Detect which cell encompasses the target text, then output its [X, Y] center coordinate. 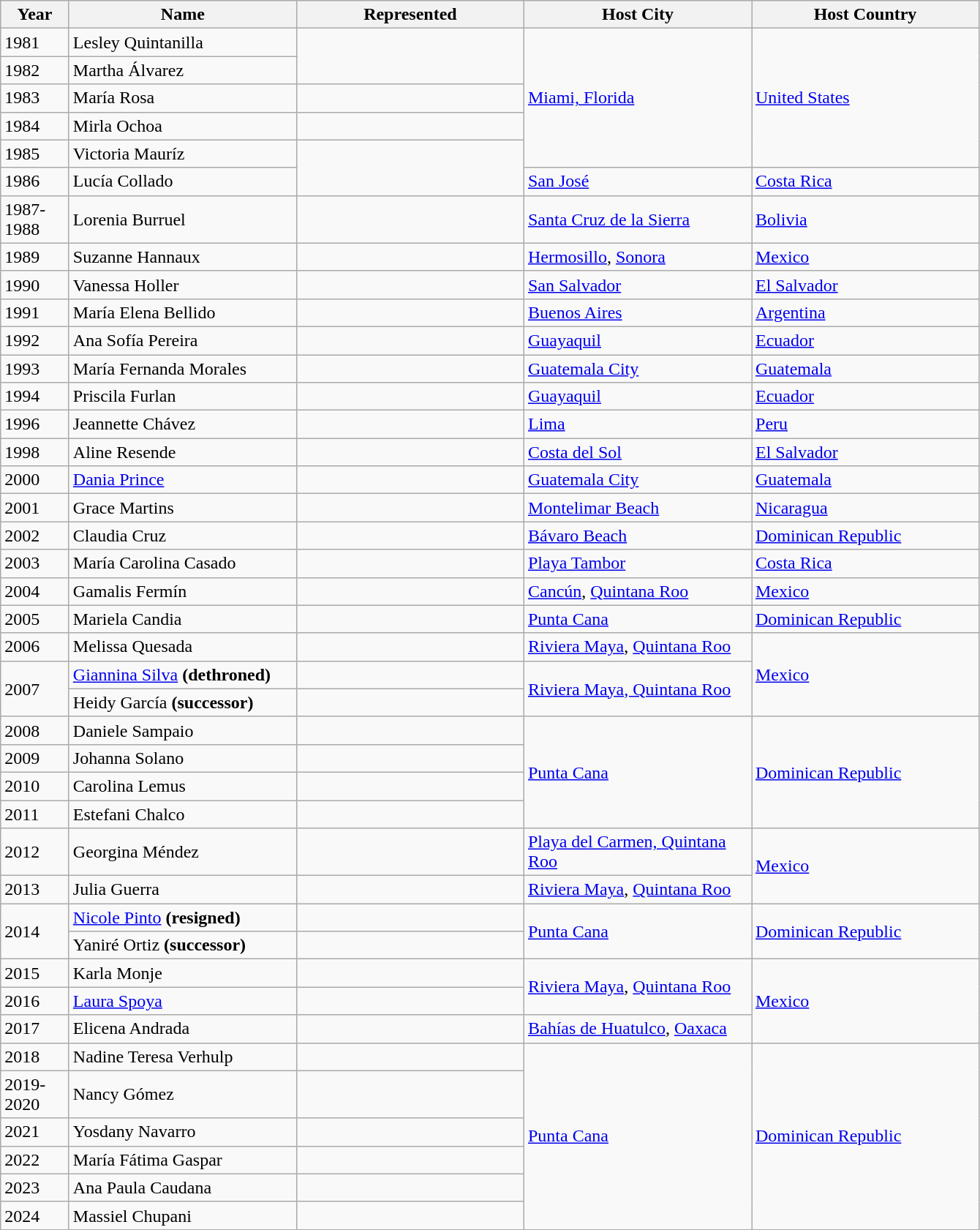
2016 [35, 1001]
San José [638, 181]
2019-2020 [35, 1095]
Nicole Pinto (resigned) [183, 918]
Costa del Sol [638, 452]
Bávaro Beach [638, 536]
2013 [35, 890]
2004 [35, 591]
1992 [35, 340]
María Carolina Casado [183, 563]
Santa Cruz de la Sierra [638, 220]
María Rosa [183, 98]
Montelimar Beach [638, 508]
1982 [35, 70]
Estefani Chalco [183, 814]
Melissa Quesada [183, 647]
2018 [35, 1057]
Yosdany Navarro [183, 1132]
Daniele Sampaio [183, 730]
Suzanne Hannaux [183, 257]
2009 [35, 758]
2024 [35, 1215]
Lorenia Burruel [183, 220]
Heidy García (successor) [183, 702]
1983 [35, 98]
Priscila Furlan [183, 397]
Dania Prince [183, 480]
Name [183, 15]
1993 [35, 368]
2022 [35, 1160]
Georgina Méndez [183, 852]
Julia Guerra [183, 890]
Lucía Collado [183, 181]
Gamalis Fermín [183, 591]
Bolivia [866, 220]
Hermosillo, Sonora [638, 257]
Cancún, Quintana Roo [638, 591]
Nicaragua [866, 508]
2017 [35, 1029]
Bahías de Huatulco, Oaxaca [638, 1029]
1981 [35, 42]
1985 [35, 154]
Massiel Chupani [183, 1215]
María Fátima Gaspar [183, 1160]
1996 [35, 424]
Ana Paula Caudana [183, 1188]
Vanessa Holler [183, 285]
2002 [35, 536]
1991 [35, 312]
1998 [35, 452]
2003 [35, 563]
Peru [866, 424]
Lima [638, 424]
2011 [35, 814]
Miami, Florida [638, 98]
1989 [35, 257]
2014 [35, 931]
Claudia Cruz [183, 536]
Yaniré Ortiz (successor) [183, 945]
Victoria Mauríz [183, 154]
2023 [35, 1188]
Jeannette Chávez [183, 424]
Grace Martins [183, 508]
Carolina Lemus [183, 786]
Represented [410, 15]
1987-1988 [35, 220]
Aline Resende [183, 452]
2015 [35, 973]
Martha Álvarez [183, 70]
2012 [35, 852]
Host Country [866, 15]
1994 [35, 397]
1984 [35, 126]
Ana Sofía Pereira [183, 340]
Playa Tambor [638, 563]
1986 [35, 181]
Elicena Andrada [183, 1029]
2001 [35, 508]
Nadine Teresa Verhulp [183, 1057]
Playa del Carmen, Quintana Roo [638, 852]
Mariela Candia [183, 619]
Lesley Quintanilla [183, 42]
Nancy Gómez [183, 1095]
2007 [35, 689]
Mirla Ochoa [183, 126]
2010 [35, 786]
Giannina Silva (dethroned) [183, 675]
2008 [35, 730]
Buenos Aires [638, 312]
Karla Monje [183, 973]
Host City [638, 15]
United States [866, 98]
Argentina [866, 312]
San Salvador [638, 285]
2006 [35, 647]
Year [35, 15]
2000 [35, 480]
María Elena Bellido [183, 312]
2021 [35, 1132]
Laura Spoya [183, 1001]
María Fernanda Morales [183, 368]
2005 [35, 619]
Johanna Solano [183, 758]
1990 [35, 285]
